From the cell containing the given text, extract its center point as (x, y) coordinate. 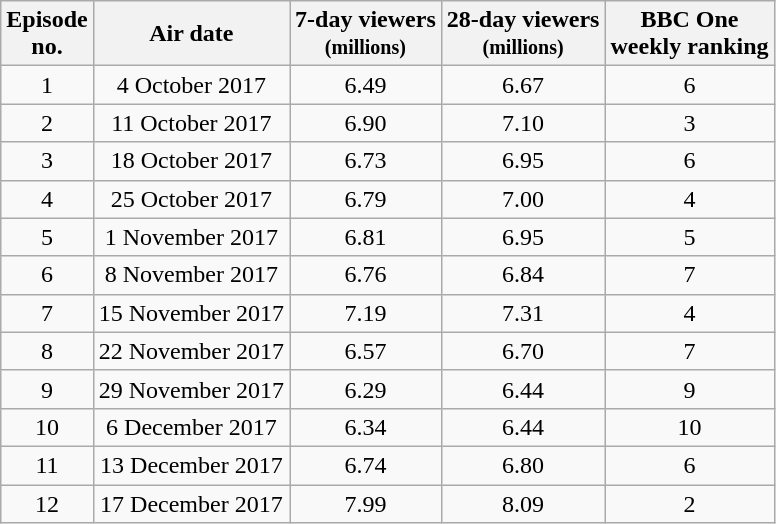
22 November 2017 (191, 351)
6.74 (366, 465)
BBC Oneweekly ranking (690, 34)
11 October 2017 (191, 123)
Air date (191, 34)
6.67 (523, 85)
7.31 (523, 313)
28-day viewers(millions) (523, 34)
6.79 (366, 199)
13 December 2017 (191, 465)
1 November 2017 (191, 237)
Episodeno. (47, 34)
17 December 2017 (191, 503)
6.70 (523, 351)
1 (47, 85)
7.00 (523, 199)
8 November 2017 (191, 275)
6.84 (523, 275)
8 (47, 351)
18 October 2017 (191, 161)
6.34 (366, 427)
6.81 (366, 237)
6.76 (366, 275)
7.10 (523, 123)
7-day viewers(millions) (366, 34)
25 October 2017 (191, 199)
7.99 (366, 503)
8.09 (523, 503)
6.80 (523, 465)
4 October 2017 (191, 85)
15 November 2017 (191, 313)
12 (47, 503)
7.19 (366, 313)
6.49 (366, 85)
6.57 (366, 351)
6.90 (366, 123)
6 December 2017 (191, 427)
11 (47, 465)
29 November 2017 (191, 389)
6.73 (366, 161)
6.29 (366, 389)
